Pinpoint the cell where the given text exists, returning its [X, Y] midpoint coordinate. 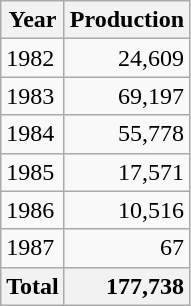
55,778 [126, 134]
17,571 [126, 172]
1984 [33, 134]
67 [126, 248]
177,738 [126, 286]
Production [126, 20]
69,197 [126, 96]
24,609 [126, 58]
Total [33, 286]
Year [33, 20]
10,516 [126, 210]
1983 [33, 96]
1982 [33, 58]
1986 [33, 210]
1985 [33, 172]
1987 [33, 248]
